Pinpoint the cell where the given text exists, returning its [X, Y] midpoint coordinate. 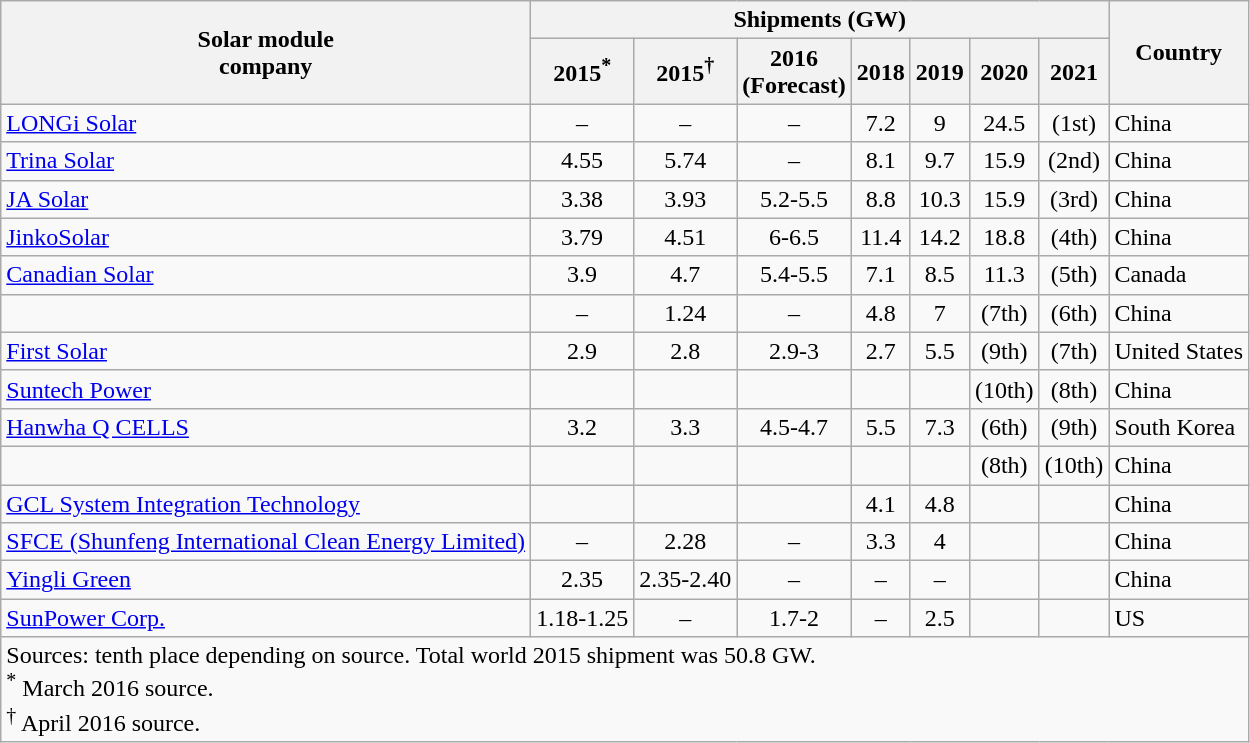
3.93 [686, 199]
24.5 [1004, 123]
Trina Solar [266, 161]
11.3 [1004, 275]
(1st) [1074, 123]
JA Solar [266, 199]
LONGi Solar [266, 123]
Sources: tenth place depending on source. Total world 2015 shipment was 50.8 GW.* March 2016 source. † April 2016 source. [625, 690]
GCL System Integration Technology [266, 503]
4.51 [686, 237]
2.9-3 [794, 351]
(2nd) [1074, 161]
8.1 [880, 161]
Canadian Solar [266, 275]
7 [940, 313]
9 [940, 123]
10.3 [940, 199]
1.18-1.25 [582, 618]
2015* [582, 72]
2021 [1074, 72]
2020 [1004, 72]
SFCE (Shunfeng International Clean Energy Limited) [266, 542]
Country [1179, 52]
4.1 [880, 503]
3.2 [582, 427]
5.2-5.5 [794, 199]
4.55 [582, 161]
2.9 [582, 351]
Hanwha Q CELLS [266, 427]
3.9 [582, 275]
(5th) [1074, 275]
7.2 [880, 123]
JinkoSolar [266, 237]
9.7 [940, 161]
(3rd) [1074, 199]
6-6.5 [794, 237]
5.4-5.5 [794, 275]
2.35 [582, 580]
7.1 [880, 275]
Suntech Power [266, 389]
South Korea [1179, 427]
2.28 [686, 542]
11.4 [880, 237]
4.7 [686, 275]
1.7-2 [794, 618]
2.5 [940, 618]
3.38 [582, 199]
US [1179, 618]
14.2 [940, 237]
4 [940, 542]
2.8 [686, 351]
2019 [940, 72]
First Solar [266, 351]
1.24 [686, 313]
(4th) [1074, 237]
7.3 [940, 427]
2015† [686, 72]
4.5-4.7 [794, 427]
Canada [1179, 275]
3.79 [582, 237]
United States [1179, 351]
Solar modulecompany [266, 52]
5.74 [686, 161]
8.8 [880, 199]
2016(Forecast) [794, 72]
2.35-2.40 [686, 580]
Shipments (GW) [820, 20]
Yingli Green [266, 580]
8.5 [940, 275]
18.8 [1004, 237]
2018 [880, 72]
2.7 [880, 351]
SunPower Corp. [266, 618]
